Detect which cell encompasses the target text, then output its (x, y) center coordinate. 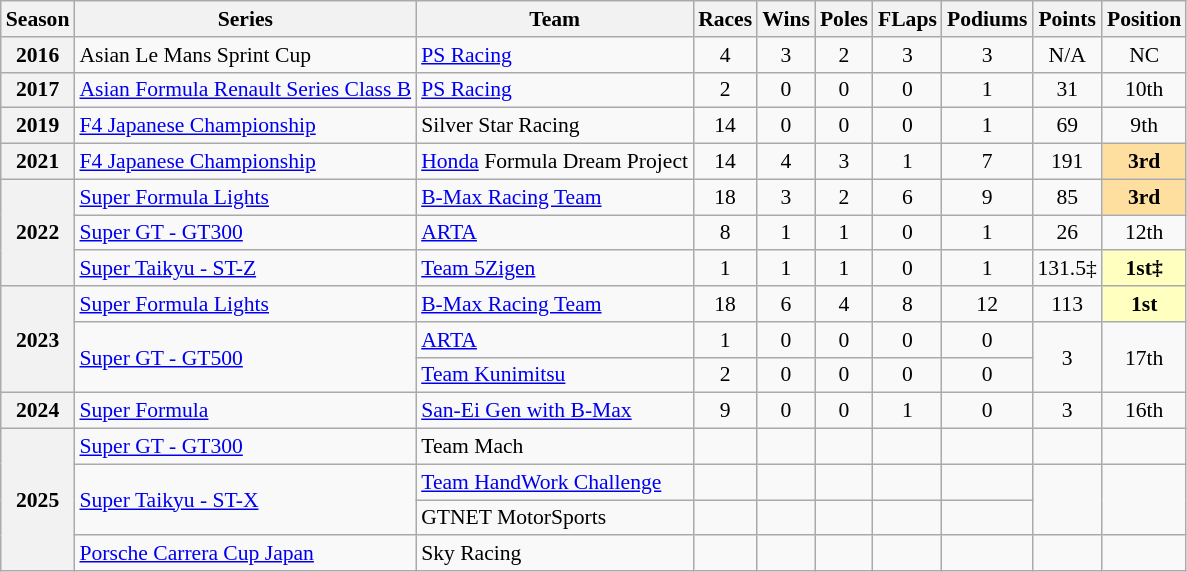
N/A (1066, 55)
Super Formula (245, 411)
Poles (844, 19)
Series (245, 19)
17th (1144, 358)
Position (1144, 19)
69 (1066, 126)
Wins (786, 19)
FLaps (908, 19)
Team Mach (554, 447)
191 (1066, 162)
Asian Formula Renault Series Class B (245, 90)
2023 (38, 340)
2019 (38, 126)
Team 5Zigen (554, 269)
2022 (38, 232)
Races (725, 19)
Season (38, 19)
Podiums (988, 19)
1st (1144, 304)
16th (1144, 411)
12th (1144, 233)
Points (1066, 19)
Silver Star Racing (554, 126)
Team Kunimitsu (554, 375)
Sky Racing (554, 554)
2021 (38, 162)
Porsche Carrera Cup Japan (245, 554)
2024 (38, 411)
Team HandWork Challenge (554, 482)
10th (1144, 90)
Honda Formula Dream Project (554, 162)
Asian Le Mans Sprint Cup (245, 55)
NC (1144, 55)
2025 (38, 500)
7 (988, 162)
San-Ei Gen with B-Max (554, 411)
Super Taikyu - ST-X (245, 500)
85 (1066, 197)
31 (1066, 90)
113 (1066, 304)
2017 (38, 90)
131.5‡ (1066, 269)
Team (554, 19)
12 (988, 304)
9th (1144, 126)
GTNET MotorSports (554, 518)
Super Taikyu - ST-Z (245, 269)
1st‡ (1144, 269)
2016 (38, 55)
26 (1066, 233)
Super GT - GT500 (245, 358)
